Detect which cell encompasses the target text, then output its [x, y] center coordinate. 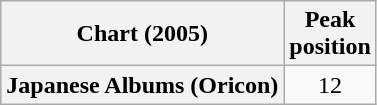
Japanese Albums (Oricon) [142, 85]
12 [330, 85]
Chart (2005) [142, 34]
Peakposition [330, 34]
